Capture the cell that displays the provided text and extract its (X, Y) central coordinate. 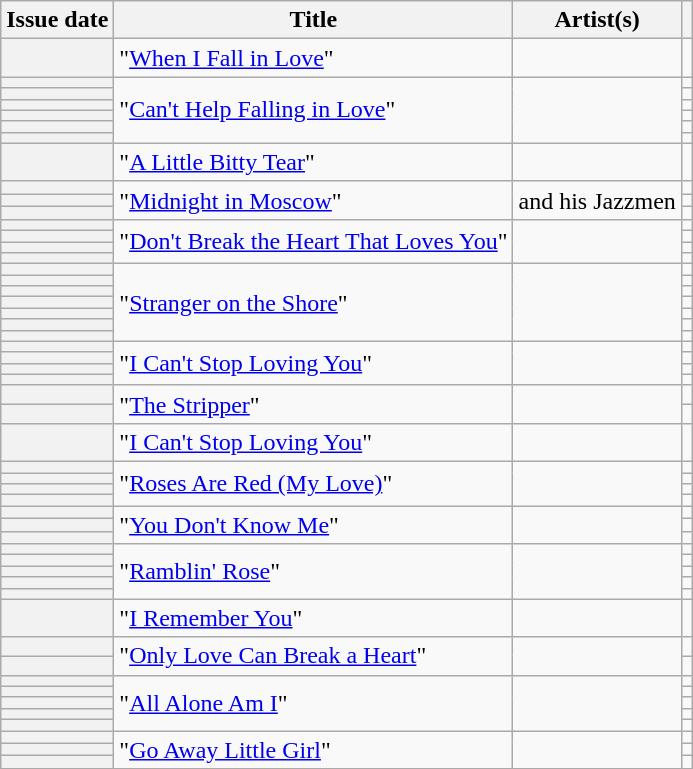
Title (314, 20)
Artist(s) (597, 20)
"Don't Break the Heart That Loves You" (314, 241)
and his Jazzmen (597, 200)
"Midnight in Moscow" (314, 200)
"Go Away Little Girl" (314, 749)
"Stranger on the Shore" (314, 302)
"You Don't Know Me" (314, 525)
"Can't Help Falling in Love" (314, 110)
"Ramblin' Rose" (314, 572)
"When I Fall in Love" (314, 58)
"All Alone Am I" (314, 702)
"Only Love Can Break a Heart" (314, 656)
"The Stripper" (314, 404)
"I Remember You" (314, 618)
"A Little Bitty Tear" (314, 162)
"Roses Are Red (My Love)" (314, 483)
Issue date (58, 20)
